Determine the [X, Y] coordinate at the center of the cell enclosing the given text.  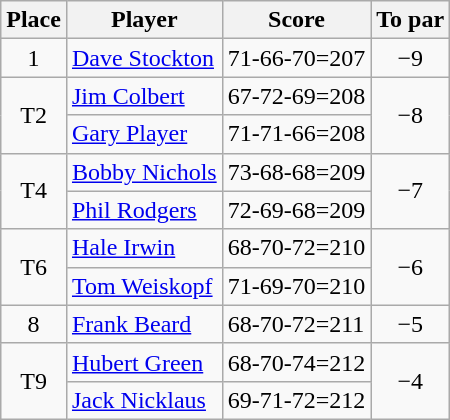
72-69-68=209 [296, 210]
71-66-70=207 [296, 58]
73-68-68=209 [296, 172]
−5 [410, 324]
T2 [34, 115]
−7 [410, 191]
1 [34, 58]
Jack Nicklaus [144, 400]
68-70-74=212 [296, 362]
−9 [410, 58]
−6 [410, 267]
Bobby Nichols [144, 172]
Score [296, 20]
71-69-70=210 [296, 286]
T4 [34, 191]
Jim Colbert [144, 96]
To par [410, 20]
−4 [410, 381]
68-70-72=211 [296, 324]
67-72-69=208 [296, 96]
T6 [34, 267]
Hubert Green [144, 362]
Phil Rodgers [144, 210]
69-71-72=212 [296, 400]
Place [34, 20]
Hale Irwin [144, 248]
Frank Beard [144, 324]
−8 [410, 115]
Tom Weiskopf [144, 286]
8 [34, 324]
68-70-72=210 [296, 248]
Dave Stockton [144, 58]
Player [144, 20]
Gary Player [144, 134]
T9 [34, 381]
71-71-66=208 [296, 134]
